Extract the (X, Y) coordinate from the center of the cell holding the provided text.  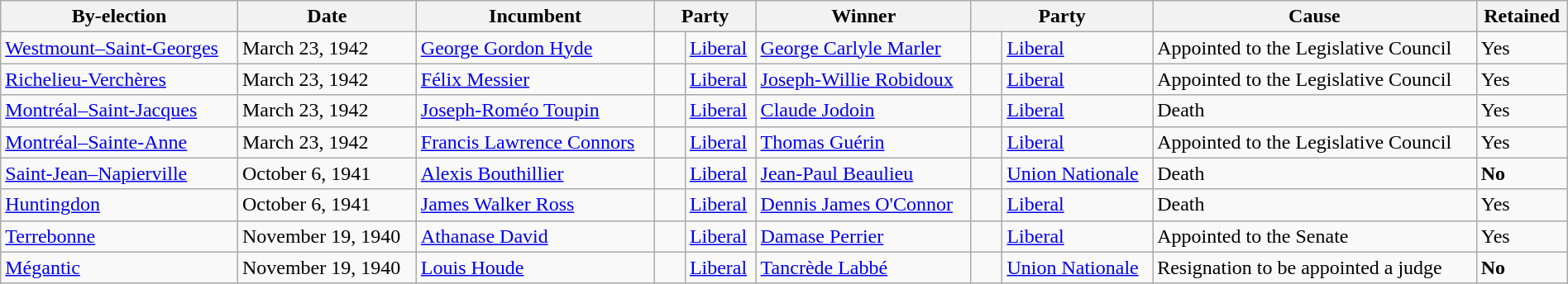
Saint-Jean–Napierville (119, 173)
Terrebonne (119, 236)
Joseph-Willie Robidoux (863, 79)
By-election (119, 17)
Tancrède Labbé (863, 267)
Alexis Bouthillier (535, 173)
Thomas Guérin (863, 142)
Mégantic (119, 267)
Huntingdon (119, 205)
Montréal–Sainte-Anne (119, 142)
Jean-Paul Beaulieu (863, 173)
Retained (1522, 17)
Appointed to the Senate (1315, 236)
Incumbent (535, 17)
Athanase David (535, 236)
Claude Jodoin (863, 111)
Winner (863, 17)
Cause (1315, 17)
Richelieu-Verchères (119, 79)
Westmount–Saint-Georges (119, 48)
Resignation to be appointed a judge (1315, 267)
George Carlyle Marler (863, 48)
Damase Perrier (863, 236)
Louis Houde (535, 267)
Dennis James O'Connor (863, 205)
Francis Lawrence Connors (535, 142)
George Gordon Hyde (535, 48)
Félix Messier (535, 79)
Joseph-Roméo Toupin (535, 111)
James Walker Ross (535, 205)
Date (327, 17)
Montréal–Saint-Jacques (119, 111)
